Pinpoint the cell where the given text exists, returning its (X, Y) midpoint coordinate. 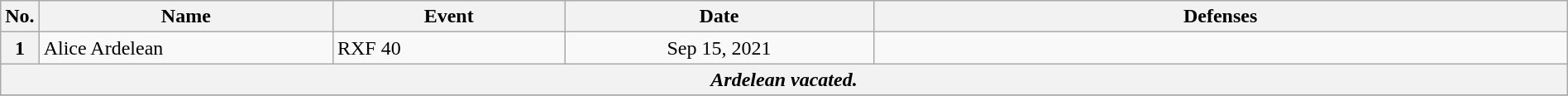
Alice Ardelean (185, 48)
RXF 40 (448, 48)
Defenses (1221, 17)
Date (719, 17)
Sep 15, 2021 (719, 48)
Name (185, 17)
Ardelean vacated. (784, 79)
No. (20, 17)
Event (448, 17)
1 (20, 48)
